Pinpoint the cell where the given text exists, returning its [X, Y] midpoint coordinate. 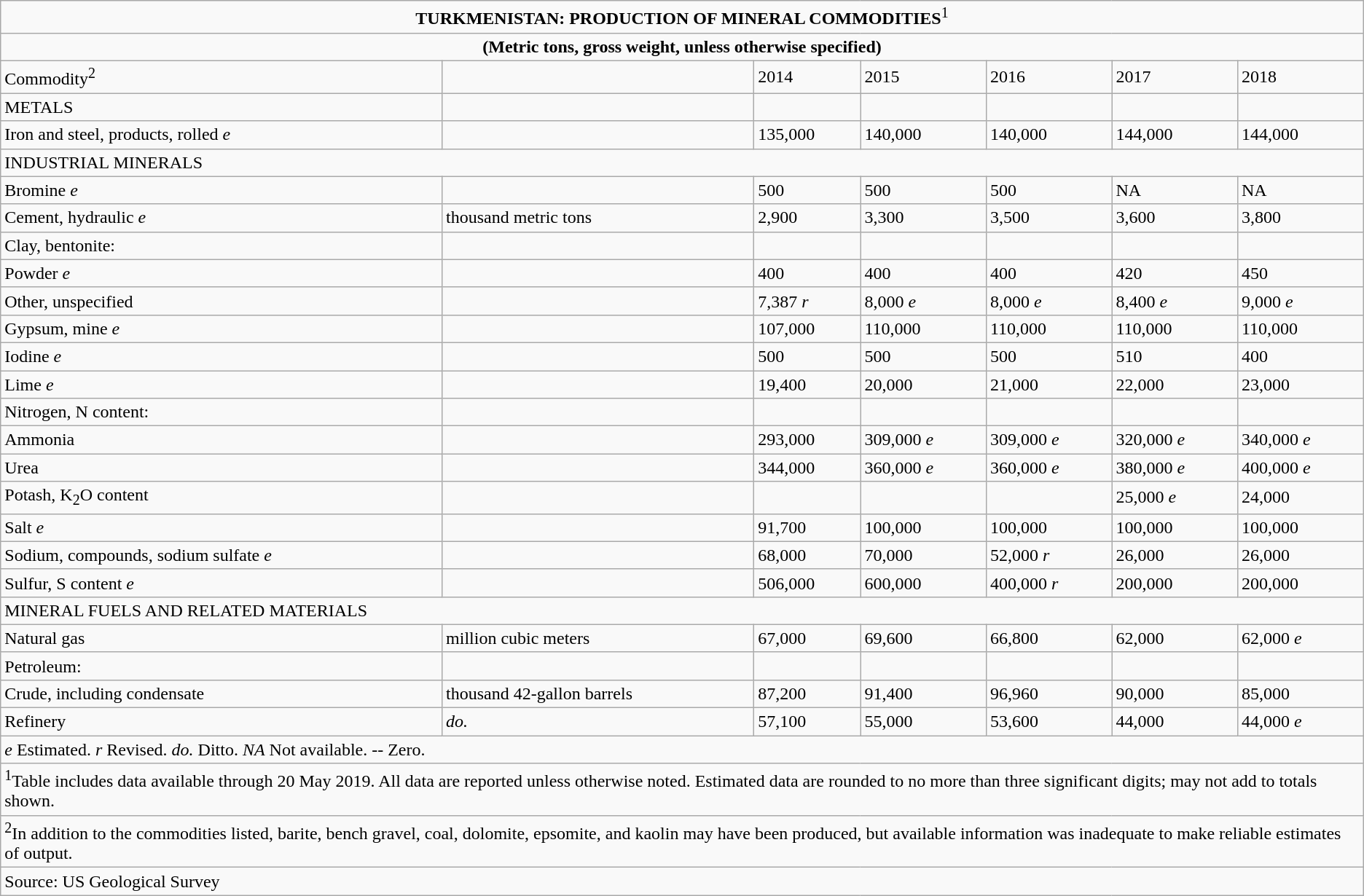
9,000 e [1300, 301]
Nitrogen, N content: [222, 412]
Other, unspecified [222, 301]
67,000 [807, 638]
85,000 [1300, 694]
Commodity2 [222, 77]
e Estimated. r Revised. do. Ditto. NA Not available. -- Zero. [682, 750]
68,000 [807, 555]
Source: US Geological Survey [682, 881]
96,960 [1049, 694]
320,000 e [1175, 440]
340,000 e [1300, 440]
2018 [1300, 77]
3,800 [1300, 218]
2014 [807, 77]
Refinery [222, 722]
Bromine e [222, 190]
22,000 [1175, 385]
Powder e [222, 273]
2017 [1175, 77]
Natural gas [222, 638]
2015 [923, 77]
Gypsum, mine e [222, 329]
7,387 r [807, 301]
(Metric tons, gross weight, unless otherwise specified) [682, 47]
Iodine e [222, 356]
70,000 [923, 555]
293,000 [807, 440]
Sulfur, S content e [222, 583]
91,700 [807, 527]
Clay, bentonite: [222, 245]
Potash, K2O content [222, 498]
600,000 [923, 583]
3,300 [923, 218]
420 [1175, 273]
2,900 [807, 218]
INDUSTRIAL MINERALS [682, 162]
62,000 [1175, 638]
21,000 [1049, 385]
20,000 [923, 385]
thousand metric tons [598, 218]
107,000 [807, 329]
Urea [222, 468]
Crude, including condensate [222, 694]
million cubic meters [598, 638]
thousand 42-gallon barrels [598, 694]
400,000 e [1300, 468]
3,600 [1175, 218]
400,000 r [1049, 583]
44,000 [1175, 722]
23,000 [1300, 385]
135,000 [807, 135]
8,400 e [1175, 301]
Ammonia [222, 440]
57,100 [807, 722]
90,000 [1175, 694]
24,000 [1300, 498]
Salt e [222, 527]
3,500 [1049, 218]
53,600 [1049, 722]
Petroleum: [222, 666]
Cement, hydraulic e [222, 218]
55,000 [923, 722]
91,400 [923, 694]
METALS [222, 107]
Iron and steel, products, rolled e [222, 135]
66,800 [1049, 638]
19,400 [807, 385]
2016 [1049, 77]
69,600 [923, 638]
87,200 [807, 694]
380,000 e [1175, 468]
52,000 r [1049, 555]
Sodium, compounds, sodium sulfate e [222, 555]
TURKMENISTAN: PRODUCTION OF MINERAL COMMODITIES1 [682, 17]
44,000 e [1300, 722]
MINERAL FUELS AND RELATED MATERIALS [682, 610]
344,000 [807, 468]
Lime e [222, 385]
62,000 e [1300, 638]
506,000 [807, 583]
510 [1175, 356]
25,000 e [1175, 498]
do. [598, 722]
450 [1300, 273]
